Detect which cell encompasses the target text, then output its [X, Y] center coordinate. 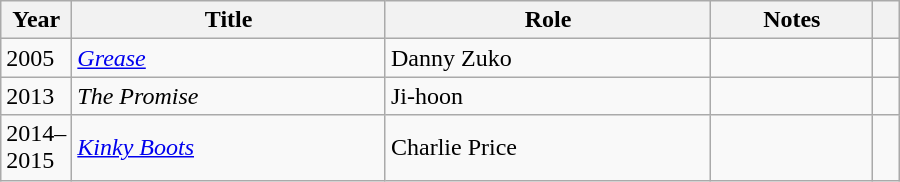
Charlie Price [548, 148]
Title [229, 20]
Role [548, 20]
2013 [36, 96]
Ji-hoon [548, 96]
Notes [792, 20]
The Promise [229, 96]
Danny Zuko [548, 58]
Grease [229, 58]
Kinky Boots [229, 148]
2005 [36, 58]
Year [36, 20]
2014–2015 [36, 148]
